Identify which cell holds the provided text, then report its [X, Y] central coordinate. 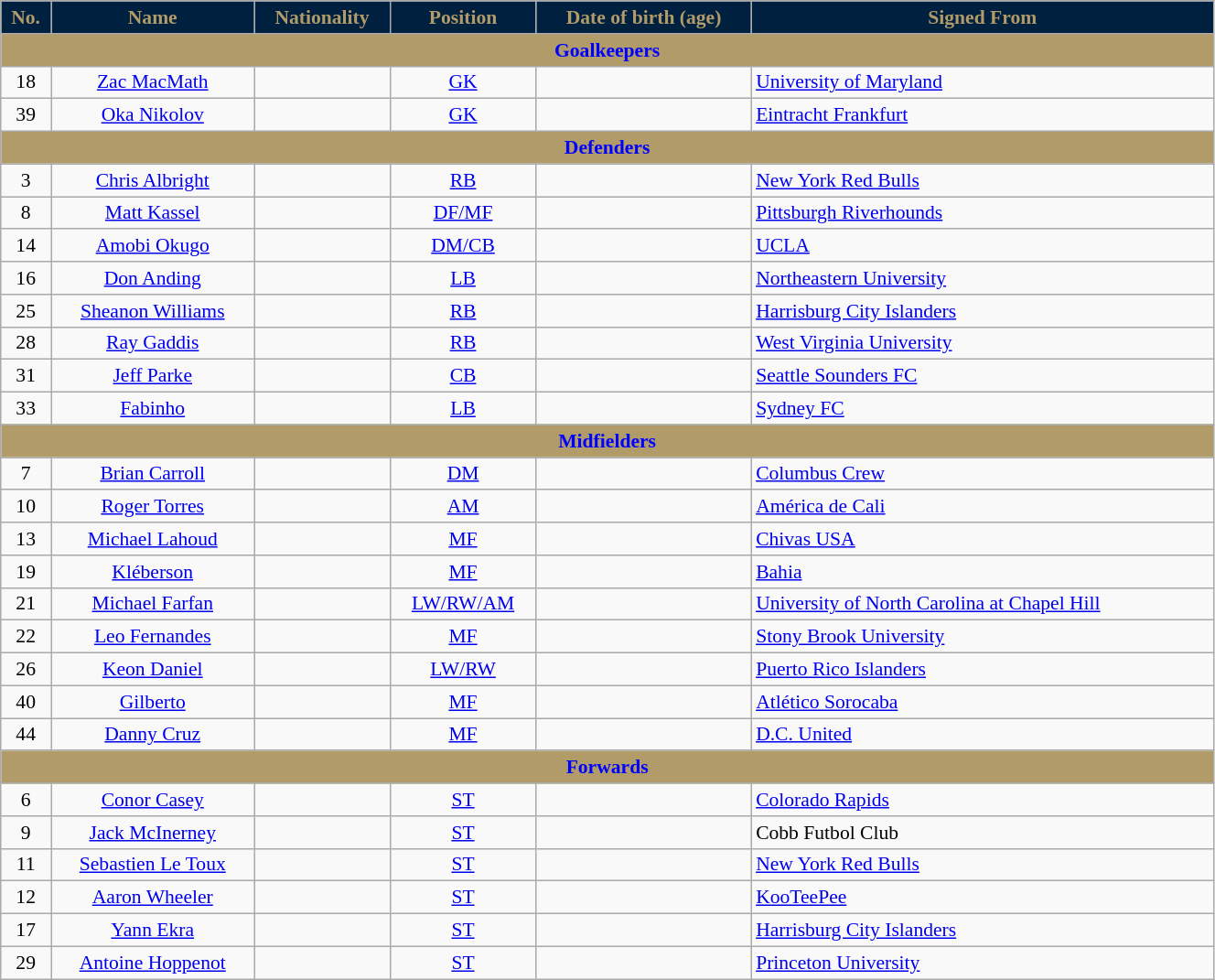
Danny Cruz [153, 735]
14 [26, 246]
Sydney FC [983, 409]
Chivas USA [983, 539]
Conor Casey [153, 800]
Princeton University [983, 963]
13 [26, 539]
Position [463, 17]
Columbus Crew [983, 474]
Sheanon Williams [153, 311]
UCLA [983, 246]
Atlético Sorocaba [983, 702]
DM/CB [463, 246]
Kléberson [153, 572]
Jack McInerney [153, 833]
Puerto Rico Islanders [983, 670]
25 [26, 311]
21 [26, 604]
Fabinho [153, 409]
University of Maryland [983, 82]
KooTeePee [983, 898]
Goalkeepers [607, 50]
Gilberto [153, 702]
Colorado Rapids [983, 800]
DM [463, 474]
Leo Fernandes [153, 637]
8 [26, 213]
Oka Nikolov [153, 115]
9 [26, 833]
39 [26, 115]
Date of birth (age) [644, 17]
17 [26, 931]
D.C. United [983, 735]
Chris Albright [153, 180]
18 [26, 82]
No. [26, 17]
AM [463, 507]
Amobi Okugo [153, 246]
Stony Brook University [983, 637]
31 [26, 376]
América de Cali [983, 507]
Yann Ekra [153, 931]
Bahia [983, 572]
West Virginia University [983, 343]
12 [26, 898]
Cobb Futbol Club [983, 833]
Jeff Parke [153, 376]
10 [26, 507]
Eintracht Frankfurt [983, 115]
19 [26, 572]
Midfielders [607, 441]
Michael Lahoud [153, 539]
Matt Kassel [153, 213]
44 [26, 735]
University of North Carolina at Chapel Hill [983, 604]
Defenders [607, 148]
Don Anding [153, 278]
16 [26, 278]
Brian Carroll [153, 474]
29 [26, 963]
6 [26, 800]
Nationality [322, 17]
33 [26, 409]
7 [26, 474]
Michael Farfan [153, 604]
Keon Daniel [153, 670]
Pittsburgh Riverhounds [983, 213]
28 [26, 343]
3 [26, 180]
Name [153, 17]
Signed From [983, 17]
Antoine Hoppenot [153, 963]
22 [26, 637]
LW/RW [463, 670]
Forwards [607, 768]
Sebastien Le Toux [153, 865]
26 [26, 670]
LW/RW/AM [463, 604]
40 [26, 702]
Roger Torres [153, 507]
11 [26, 865]
Ray Gaddis [153, 343]
DF/MF [463, 213]
Zac MacMath [153, 82]
Seattle Sounders FC [983, 376]
Aaron Wheeler [153, 898]
Northeastern University [983, 278]
CB [463, 376]
